Pinpoint the cell where the given text exists, returning its (x, y) midpoint coordinate. 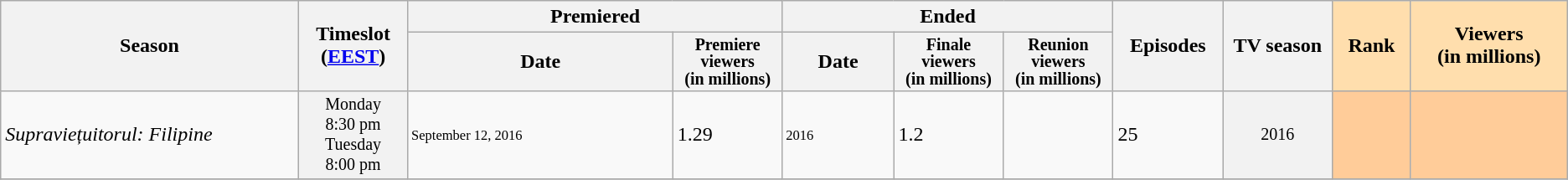
Premiereviewers(in millions) (727, 62)
Monday8:30 pmTuesday8:00 pm (353, 134)
1.2 (948, 134)
Finaleviewers(in millions) (948, 62)
1.29 (727, 134)
Rank (1372, 46)
TV season (1278, 46)
Timeslot (EEST) (353, 46)
Episodes (1168, 46)
Ended (948, 17)
Reunionviewers(in millions) (1059, 62)
Supraviețuitorul: Filipine (149, 134)
Premiered (595, 17)
25 (1168, 134)
Viewers(in millions) (1489, 46)
Season (149, 46)
September 12, 2016 (540, 134)
